From the cell containing the given text, extract its center point as [X, Y] coordinate. 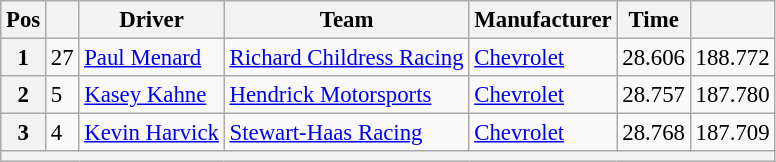
Time [654, 20]
Richard Childress Racing [346, 58]
188.772 [732, 58]
Pos [24, 20]
Kasey Kahne [152, 95]
28.768 [654, 133]
1 [24, 58]
Paul Menard [152, 58]
187.780 [732, 95]
3 [24, 133]
4 [62, 133]
28.606 [654, 58]
Team [346, 20]
Manufacturer [543, 20]
Driver [152, 20]
187.709 [732, 133]
27 [62, 58]
28.757 [654, 95]
Kevin Harvick [152, 133]
Hendrick Motorsports [346, 95]
Stewart-Haas Racing [346, 133]
5 [62, 95]
2 [24, 95]
